Capture the cell that displays the provided text and extract its (x, y) central coordinate. 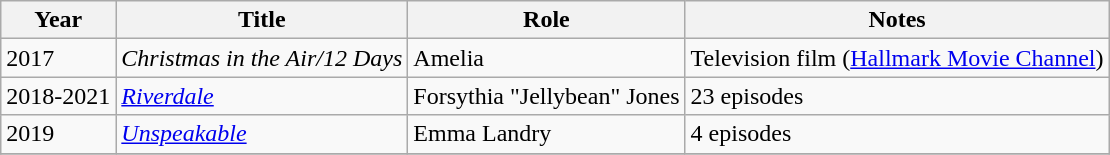
Title (262, 20)
Television film (Hallmark Movie Channel) (897, 58)
Notes (897, 20)
Forsythia "Jellybean" Jones (546, 96)
Christmas in the Air/12 Days (262, 58)
4 episodes (897, 134)
Amelia (546, 58)
2019 (58, 134)
23 episodes (897, 96)
Role (546, 20)
Year (58, 20)
Unspeakable (262, 134)
2017 (58, 58)
Emma Landry (546, 134)
Riverdale (262, 96)
2018-2021 (58, 96)
